Extract the [X, Y] coordinate from the center of the cell holding the provided text.  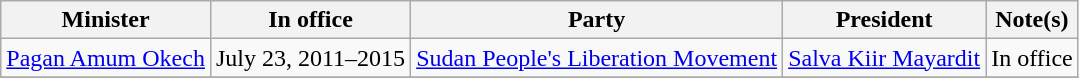
Party [597, 20]
President [884, 20]
Sudan People's Liberation Movement [597, 58]
Salva Kiir Mayardit [884, 58]
Pagan Amum Okech [106, 58]
Note(s) [1032, 20]
Minister [106, 20]
July 23, 2011–2015 [310, 58]
